For the text-containing cell, return its midpoint in (x, y) coordinate format. 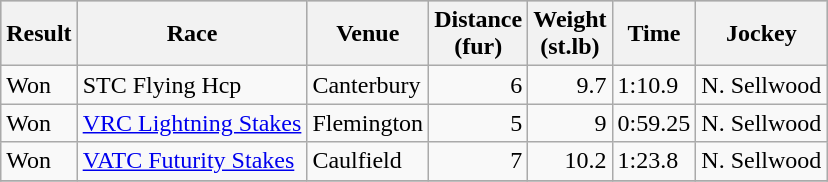
1:10.9 (654, 85)
Time (654, 34)
VRC Lightning Stakes (192, 123)
Weight(st.lb) (570, 34)
Flemington (368, 123)
STC Flying Hcp (192, 85)
Canterbury (368, 85)
0:59.25 (654, 123)
9 (570, 123)
Venue (368, 34)
Caulfield (368, 161)
6 (478, 85)
VATC Futurity Stakes (192, 161)
7 (478, 161)
9.7 (570, 85)
1:23.8 (654, 161)
5 (478, 123)
10.2 (570, 161)
Distance(fur) (478, 34)
Result (39, 34)
Jockey (762, 34)
Race (192, 34)
